Search for the cell housing the specified text and yield its [X, Y] center coordinate. 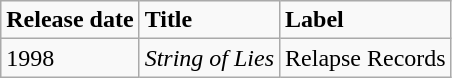
String of Lies [209, 58]
Label [366, 20]
1998 [70, 58]
Title [209, 20]
Relapse Records [366, 58]
Release date [70, 20]
